Locate the cell with the specified text and output its [X, Y] center coordinate. 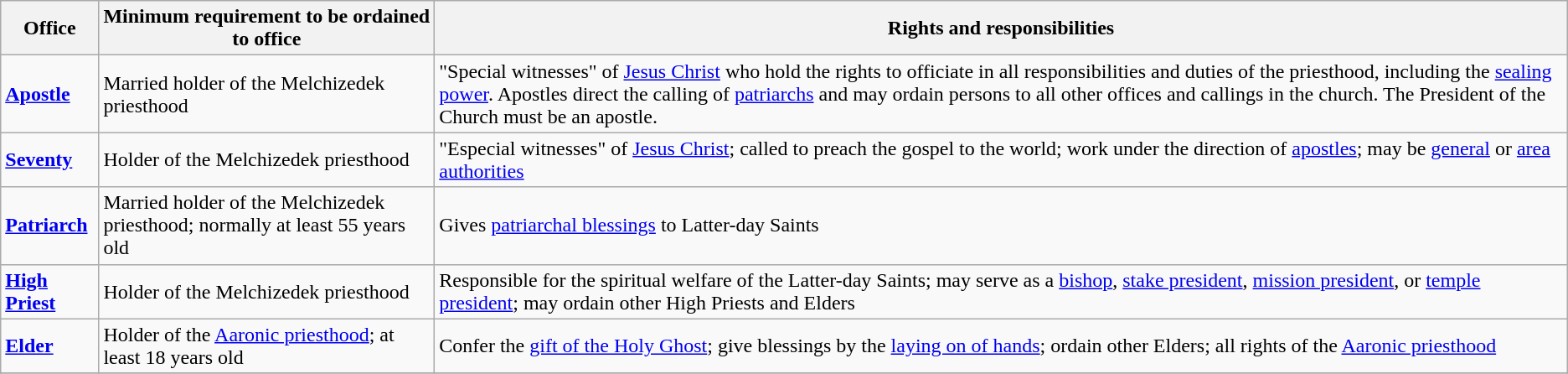
Gives patriarchal blessings to Latter-day Saints [1001, 226]
Married holder of the Melchizedek priesthood [266, 94]
Rights and responsibilities [1001, 29]
Confer the gift of the Holy Ghost; give blessings by the laying on of hands; ordain other Elders; all rights of the Aaronic priesthood [1001, 345]
Holder of the Aaronic priesthood; at least 18 years old [266, 345]
Elder [50, 345]
Minimum requirement to be ordained to office [266, 29]
Patriarch [50, 226]
Married holder of the Melchizedek priesthood; normally at least 55 years old [266, 226]
Seventy [50, 159]
Office [50, 29]
Apostle [50, 94]
High Priest [50, 292]
